Return the (X, Y) coordinate for the center point of the cell that contains the specified text.  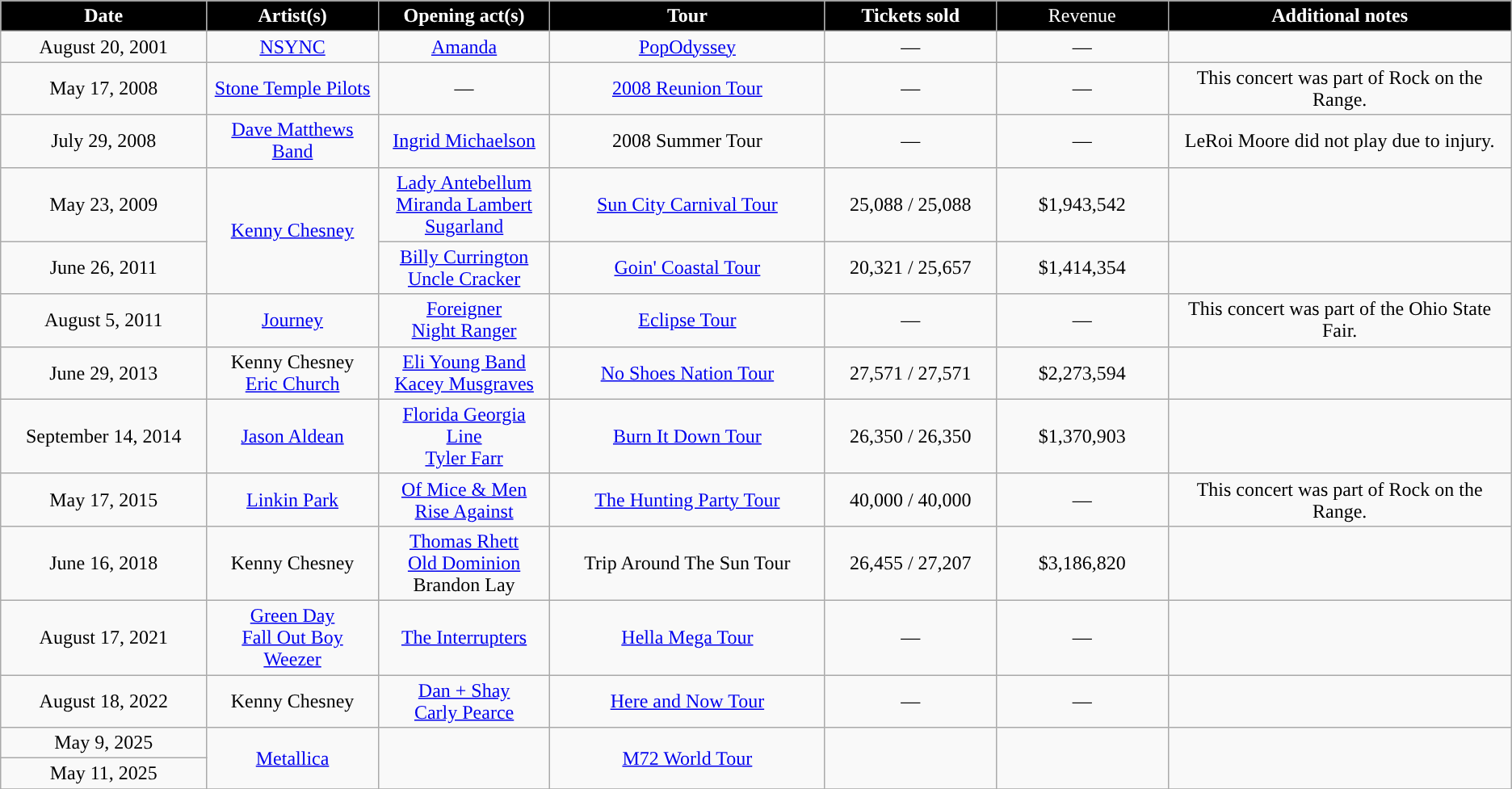
NSYNC (292, 47)
Linkin Park (292, 499)
Date (103, 16)
LeRoi Moore did not play due to injury. (1339, 141)
Burn It Down Tour (687, 436)
Revenue (1082, 16)
$1,414,354 (1082, 268)
The Interrupters (464, 637)
August 18, 2022 (103, 701)
$1,370,903 (1082, 436)
Metallica (292, 758)
M72 World Tour (687, 758)
May 11, 2025 (103, 774)
Jason Aldean (292, 436)
May 9, 2025 (103, 743)
This concert was part of the Ohio State Fair. (1339, 320)
June 16, 2018 (103, 563)
Ingrid Michaelson (464, 141)
2008 Reunion Tour (687, 89)
The Hunting Party Tour (687, 499)
$1,943,542 (1082, 204)
August 5, 2011 (103, 320)
26,350 / 26,350 (911, 436)
Kenny ChesneyEric Church (292, 373)
September 14, 2014 (103, 436)
Trip Around The Sun Tour (687, 563)
Dave Matthews Band (292, 141)
Billy CurringtonUncle Cracker (464, 268)
Tickets sold (911, 16)
Green DayFall Out BoyWeezer (292, 637)
Eli Young BandKacey Musgraves (464, 373)
No Shoes Nation Tour (687, 373)
$3,186,820 (1082, 563)
25,088 / 25,088 (911, 204)
June 26, 2011 (103, 268)
2008 Summer Tour (687, 141)
40,000 / 40,000 (911, 499)
Journey (292, 320)
Sun City Carnival Tour (687, 204)
July 29, 2008 (103, 141)
Additional notes (1339, 16)
Eclipse Tour (687, 320)
27,571 / 27,571 (911, 373)
Artist(s) (292, 16)
August 20, 2001 (103, 47)
ForeignerNight Ranger (464, 320)
Thomas RhettOld DominionBrandon Lay (464, 563)
Of Mice & MenRise Against (464, 499)
Hella Mega Tour (687, 637)
$2,273,594 (1082, 373)
May 23, 2009 (103, 204)
Goin' Coastal Tour (687, 268)
May 17, 2015 (103, 499)
Tour (687, 16)
20,321 / 25,657 (911, 268)
Here and Now Tour (687, 701)
May 17, 2008 (103, 89)
Opening act(s) (464, 16)
June 29, 2013 (103, 373)
Stone Temple Pilots (292, 89)
Dan + ShayCarly Pearce (464, 701)
26,455 / 27,207 (911, 563)
PopOdyssey (687, 47)
Lady AntebellumMiranda LambertSugarland (464, 204)
August 17, 2021 (103, 637)
Florida Georgia LineTyler Farr (464, 436)
Amanda (464, 47)
